Extract the (x, y) coordinate from the center of the cell holding the provided text.  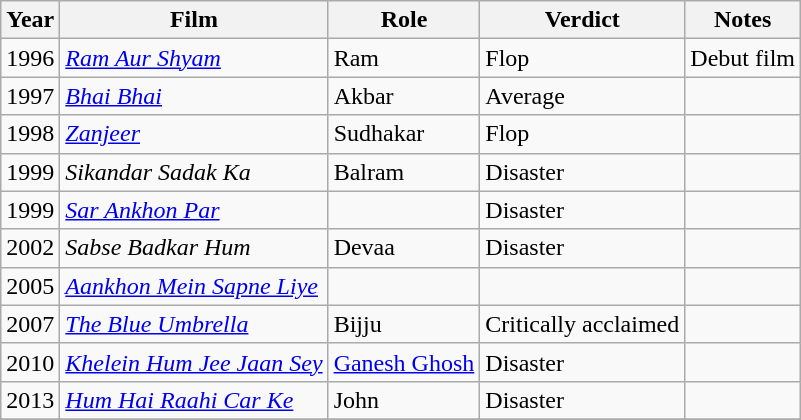
1997 (30, 96)
Aankhon Mein Sapne Liye (194, 286)
Ganesh Ghosh (404, 362)
Khelein Hum Jee Jaan Sey (194, 362)
Hum Hai Raahi Car Ke (194, 400)
Sabse Badkar Hum (194, 248)
Verdict (582, 20)
1998 (30, 134)
Film (194, 20)
2013 (30, 400)
The Blue Umbrella (194, 324)
Bijju (404, 324)
2007 (30, 324)
Year (30, 20)
Balram (404, 172)
Sar Ankhon Par (194, 210)
Sikandar Sadak Ka (194, 172)
Average (582, 96)
2005 (30, 286)
Devaa (404, 248)
Ram (404, 58)
Sudhakar (404, 134)
2002 (30, 248)
Bhai Bhai (194, 96)
Ram Aur Shyam (194, 58)
Akbar (404, 96)
Notes (743, 20)
Zanjeer (194, 134)
Role (404, 20)
John (404, 400)
2010 (30, 362)
Critically acclaimed (582, 324)
Debut film (743, 58)
1996 (30, 58)
